Determine the (x, y) coordinate at the center of the cell enclosing the given text.  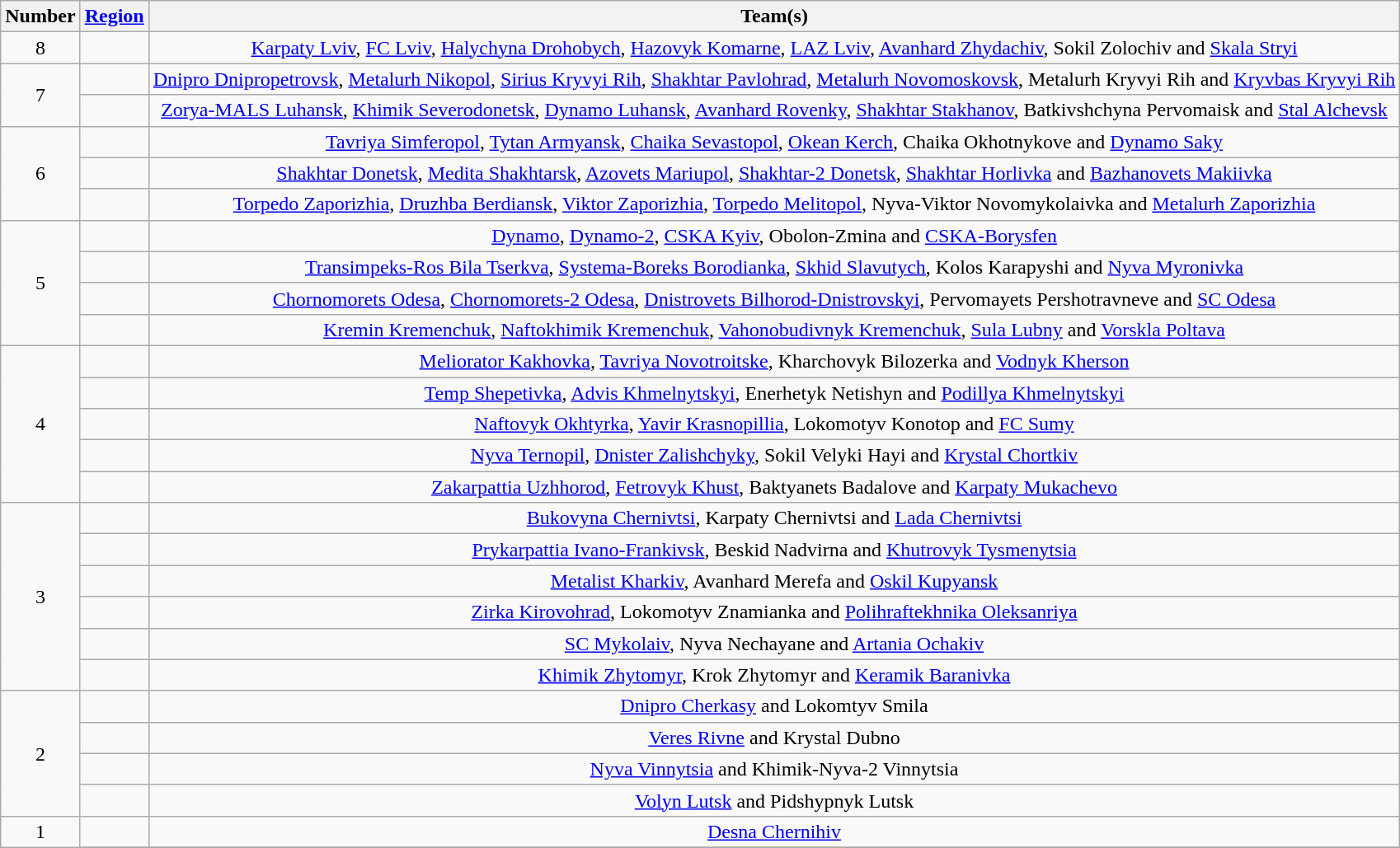
SC Mykolaiv, Nyva Nechayane and Artania Ochakiv (774, 644)
Region (114, 16)
Meliorator Kakhovka, Tavriya Novotroitske, Kharchovyk Bilozerka and Vodnyk Kherson (774, 361)
Dynamo, Dynamo-2, CSKA Kyiv, Obolon-Zmina and CSKA-Borysfen (774, 236)
Nyva Ternopil, Dnister Zalishchyky, Sokil Velyki Hayi and Krystal Chortkiv (774, 456)
Number (40, 16)
Dnipro Cherkasy and Lokomtyv Smila (774, 706)
1 (40, 832)
Naftovyk Okhtyrka, Yavir Krasnopillia, Lokomotyv Konotop and FC Sumy (774, 424)
Transimpeks-Ros Bila Tserkva, Systema-Boreks Borodianka, Skhid Slavutych, Kolos Karapyshi and Nyva Myronivka (774, 267)
Temp Shepetivka, Advis Khmelnytskyi, Enerhetyk Netishyn and Podillya Khmelnytskyi (774, 393)
Desna Chernihiv (774, 832)
Shakhtar Donetsk, Medita Shakhtarsk, Azovets Mariupol, Shakhtar-2 Donetsk, Shakhtar Horlivka and Bazhanovets Makiivka (774, 173)
5 (40, 283)
Khimik Zhytomyr, Krok Zhytomyr and Keramik Baranivka (774, 675)
Zorya-MALS Luhansk, Khimik Severodonetsk, Dynamo Luhansk, Avanhard Rovenky, Shakhtar Stakhanov, Batkivshchyna Pervomaisk and Stal Alchevsk (774, 110)
7 (40, 95)
Bukovyna Chernivtsi, Karpaty Chernivtsi and Lada Chernivtsi (774, 518)
Metalist Kharkiv, Avanhard Merefa and Oskil Kupyansk (774, 581)
4 (40, 424)
Torpedo Zaporizhia, Druzhba Berdiansk, Viktor Zaporizhia, Torpedo Melitopol, Nyva-Viktor Novomykolaivka and Metalurh Zaporizhia (774, 204)
Team(s) (774, 16)
8 (40, 48)
Veres Rivne and Krystal Dubno (774, 738)
Volyn Lutsk and Pidshypnyk Lutsk (774, 800)
Chornomorets Odesa, Chornomorets-2 Odesa, Dnistrovets Bilhorod-Dnistrovskyi, Pervomayets Pershotravneve and SC Odesa (774, 298)
6 (40, 173)
Tavriya Simferopol, Tytan Armyansk, Chaika Sevastopol, Okean Kerch, Chaika Okhotnykove and Dynamo Saky (774, 142)
Dnipro Dnipropetrovsk, Metalurh Nikopol, Sirius Kryvyi Rih, Shakhtar Pavlohrad, Metalurh Novomoskovsk, Metalurh Kryvyi Rih and Kryvbas Kryvyi Rih (774, 79)
2 (40, 753)
Zirka Kirovohrad, Lokomotyv Znamianka and Polihraftekhnika Oleksanriya (774, 612)
Prykarpattia Ivano-Frankivsk, Beskid Nadvirna and Khutrovyk Tysmenytsia (774, 550)
3 (40, 597)
Kremin Kremenchuk, Naftokhimik Kremenchuk, Vahonobudivnyk Kremenchuk, Sula Lubny and Vorskla Poltava (774, 330)
Karpaty Lviv, FC Lviv, Halychyna Drohobych, Hazovyk Komarne, LAZ Lviv, Avanhard Zhydachiv, Sokil Zolochiv and Skala Stryi (774, 48)
Zakarpattia Uzhhorod, Fetrovyk Khust, Baktyanets Badalove and Karpaty Mukachevo (774, 487)
Nyva Vinnytsia and Khimik-Nyva-2 Vinnytsia (774, 769)
